Capture the cell that displays the provided text and extract its (x, y) central coordinate. 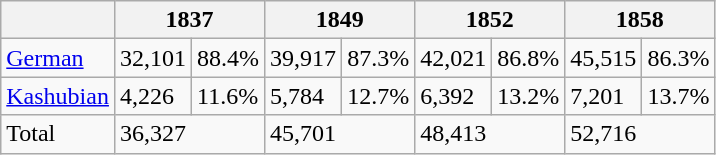
45,515 (604, 58)
32,101 (152, 58)
52,716 (640, 134)
1852 (490, 20)
6,392 (454, 96)
1849 (340, 20)
39,917 (304, 58)
7,201 (604, 96)
4,226 (152, 96)
Kashubian (58, 96)
42,021 (454, 58)
86.3% (678, 58)
88.4% (228, 58)
86.8% (528, 58)
Total (58, 134)
36,327 (189, 134)
45,701 (340, 134)
87.3% (378, 58)
5,784 (304, 96)
German (58, 58)
1837 (189, 20)
13.7% (678, 96)
1858 (640, 20)
11.6% (228, 96)
48,413 (490, 134)
12.7% (378, 96)
13.2% (528, 96)
